Identify which cell holds the provided text, then report its (x, y) central coordinate. 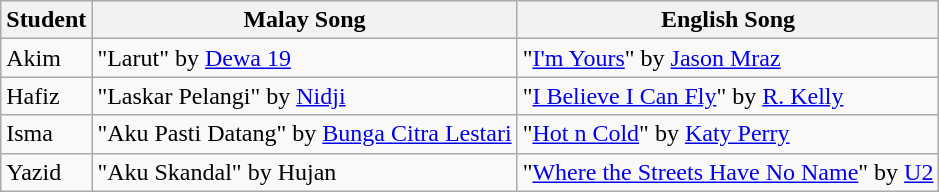
"I'm Yours" by Jason Mraz (728, 58)
"Aku Skandal" by Hujan (304, 172)
English Song (728, 20)
"Aku Pasti Datang" by Bunga Citra Lestari (304, 134)
Student (46, 20)
"Laskar Pelangi" by Nidji (304, 96)
Yazid (46, 172)
Hafiz (46, 96)
"I Believe I Can Fly" by R. Kelly (728, 96)
"Where the Streets Have No Name" by U2 (728, 172)
Isma (46, 134)
Malay Song (304, 20)
"Larut" by Dewa 19 (304, 58)
Akim (46, 58)
"Hot n Cold" by Katy Perry (728, 134)
